Return (x, y) of the center of cell containing provided text 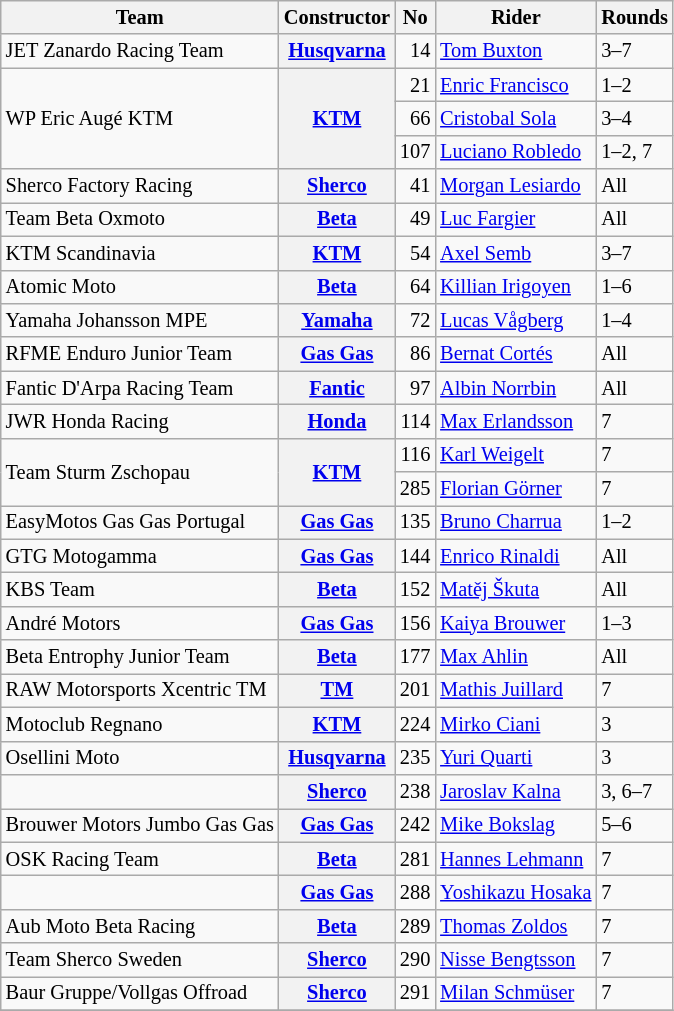
JET Zanardo Racing Team (140, 51)
242 (415, 825)
Lucas Vågberg (516, 320)
66 (415, 118)
Yamaha (337, 320)
Team Sherco Sweden (140, 960)
Thomas Zoldos (516, 926)
Aub Moto Beta Racing (140, 926)
97 (415, 388)
Kaiya Brouwer (516, 623)
114 (415, 421)
RFME Enduro Junior Team (140, 354)
Morgan Lesiardo (516, 186)
21 (415, 85)
290 (415, 960)
Team Sturm Zschopau (140, 472)
André Motors (140, 623)
285 (415, 489)
Rounds (634, 17)
Florian Görner (516, 489)
Yuri Quarti (516, 758)
WP Eric Augé KTM (140, 118)
235 (415, 758)
Osellini Moto (140, 758)
72 (415, 320)
1–3 (634, 623)
Milan Schmüser (516, 993)
116 (415, 455)
Honda (337, 421)
3–4 (634, 118)
224 (415, 724)
Mathis Juillard (516, 690)
86 (415, 354)
49 (415, 219)
14 (415, 51)
Team (140, 17)
Motoclub Regnano (140, 724)
JWR Honda Racing (140, 421)
Jaroslav Kalna (516, 791)
288 (415, 892)
Atomic Moto (140, 287)
238 (415, 791)
Team Beta Oxmoto (140, 219)
201 (415, 690)
GTG Motogamma (140, 556)
KTM Scandinavia (140, 253)
Bruno Charrua (516, 522)
Karl Weigelt (516, 455)
Axel Semb (516, 253)
Nisse Bengtsson (516, 960)
Max Ahlin (516, 657)
135 (415, 522)
KBS Team (140, 589)
RAW Motorsports Xcentric TM (140, 690)
64 (415, 287)
54 (415, 253)
Yoshikazu Hosaka (516, 892)
Brouwer Motors Jumbo Gas Gas (140, 825)
41 (415, 186)
Fantic D'Arpa Racing Team (140, 388)
TM (337, 690)
Enric Francisco (516, 85)
Mike Bokslag (516, 825)
281 (415, 859)
Max Erlandsson (516, 421)
144 (415, 556)
1–4 (634, 320)
Luciano Robledo (516, 152)
5–6 (634, 825)
152 (415, 589)
156 (415, 623)
177 (415, 657)
Hannes Lehmann (516, 859)
291 (415, 993)
Matěj Škuta (516, 589)
Tom Buxton (516, 51)
EasyMotos Gas Gas Portugal (140, 522)
No (415, 17)
Fantic (337, 388)
Bernat Cortés (516, 354)
Beta Entrophy Junior Team (140, 657)
Sherco Factory Racing (140, 186)
Rider (516, 17)
Mirko Ciani (516, 724)
Enrico Rinaldi (516, 556)
1–2, 7 (634, 152)
107 (415, 152)
Killian Irigoyen (516, 287)
Baur Gruppe/Vollgas Offroad (140, 993)
3, 6–7 (634, 791)
Constructor (337, 17)
Cristobal Sola (516, 118)
Yamaha Johansson MPE (140, 320)
Luc Fargier (516, 219)
289 (415, 926)
Albin Norrbin (516, 388)
1–6 (634, 287)
OSK Racing Team (140, 859)
